Detect which cell encompasses the target text, then output its (X, Y) center coordinate. 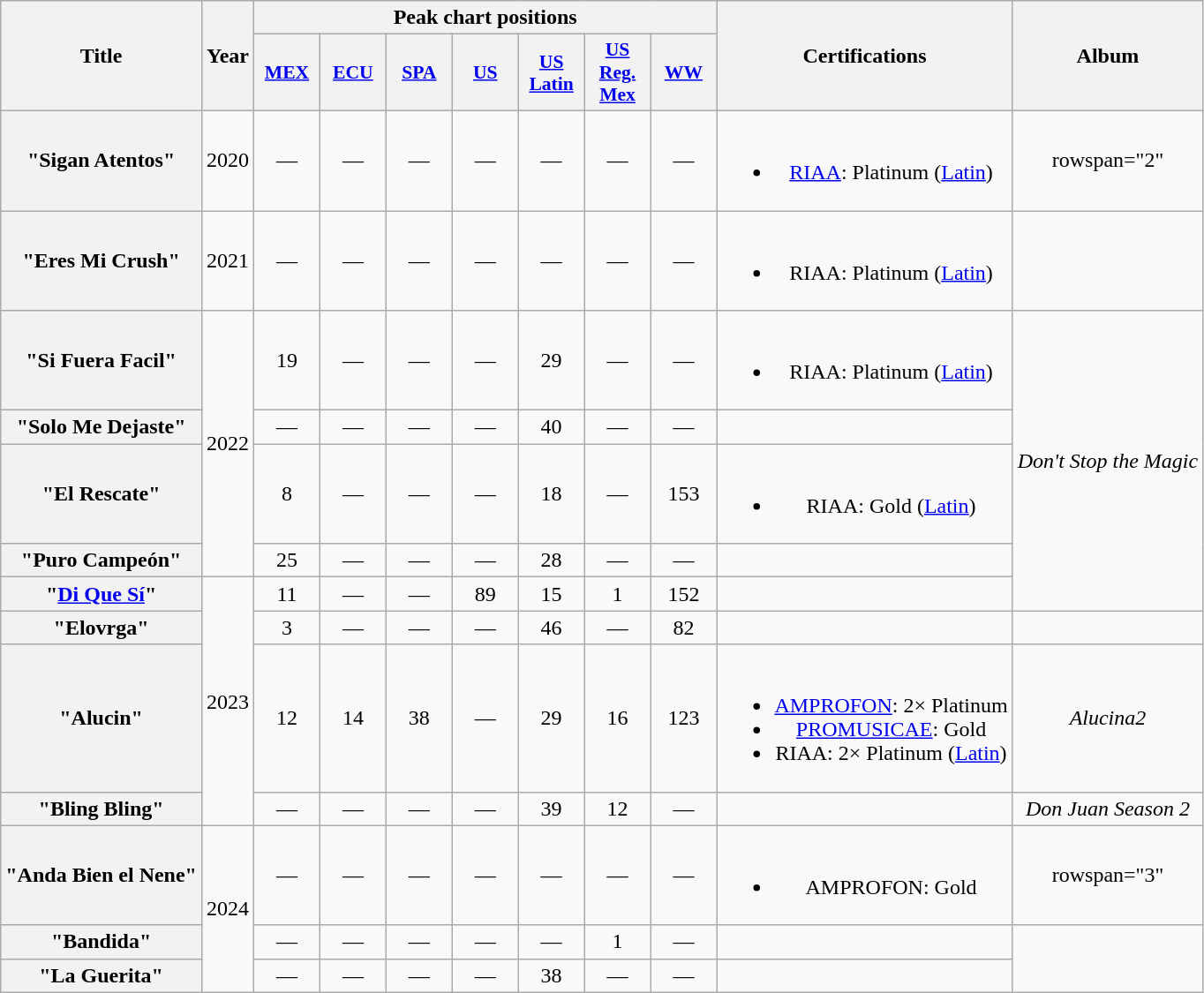
"Elovrga" (102, 628)
89 (485, 594)
19 (288, 360)
14 (353, 718)
Year (228, 56)
152 (683, 594)
MEX (288, 72)
AMPROFON: Gold (865, 876)
"Puro Campeón" (102, 560)
2022 (228, 444)
"Bling Bling" (102, 809)
rowspan="3" (1108, 876)
"Sigan Atentos" (102, 161)
46 (551, 628)
US (485, 72)
"Bandida" (102, 942)
18 (551, 494)
Don Juan Season 2 (1108, 809)
Album (1108, 56)
25 (288, 560)
28 (551, 560)
3 (288, 628)
USReg.Mex (618, 72)
40 (551, 427)
"Eres Mi Crush" (102, 260)
123 (683, 718)
Title (102, 56)
11 (288, 594)
82 (683, 628)
rowspan="2" (1108, 161)
2021 (228, 260)
2024 (228, 909)
AMPROFON: 2× PlatinumPROMUSICAE: GoldRIAA: 2× Platinum (Latin) (865, 718)
Don't Stop the Magic (1108, 461)
"Di Que Sí" (102, 594)
SPA (418, 72)
2023 (228, 701)
"La Guerita" (102, 975)
"Anda Bien el Nene" (102, 876)
2020 (228, 161)
"Solo Me Dejaste" (102, 427)
"Alucin" (102, 718)
39 (551, 809)
"Si Fuera Facil" (102, 360)
16 (618, 718)
WW (683, 72)
ECU (353, 72)
Certifications (865, 56)
153 (683, 494)
USLatin (551, 72)
8 (288, 494)
Peak chart positions (485, 18)
Alucina2 (1108, 718)
"El Rescate" (102, 494)
15 (551, 594)
RIAA: Gold (Latin) (865, 494)
